Return (X, Y) of the center of cell containing provided text 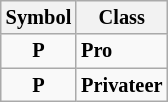
Symbol (38, 17)
Privateer (122, 85)
Pro (122, 51)
Class (122, 17)
